Locate the cell with the specified text and output its [X, Y] center coordinate. 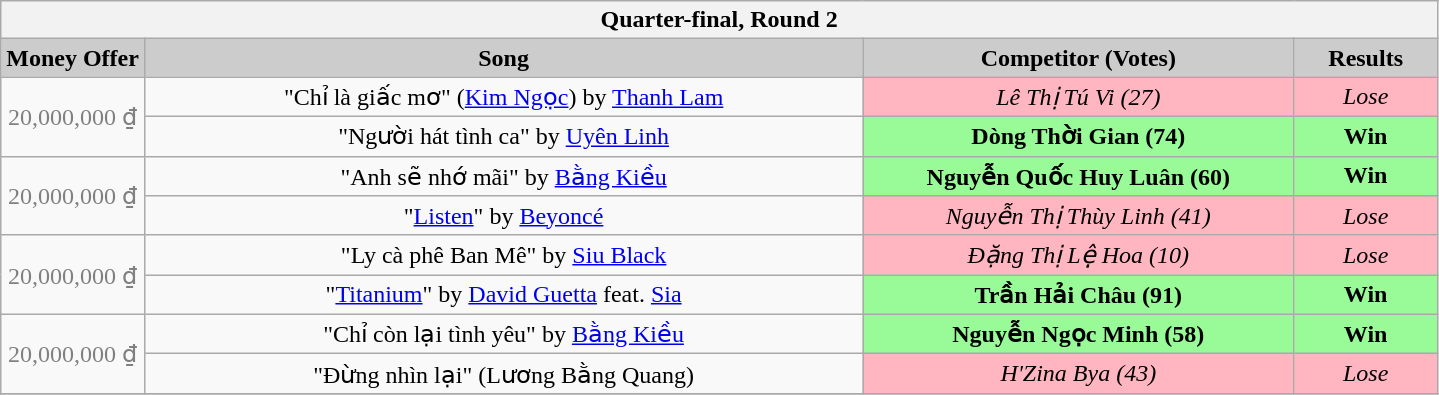
"Anh sẽ nhớ mãi" by Bằng Kiều [503, 176]
"Chỉ còn lại tình yêu" by Bằng Kiều [503, 334]
Nguyễn Quốc Huy Luân (60) [1078, 176]
"Listen" by Beyoncé [503, 216]
Nguyễn Ngọc Minh (58) [1078, 334]
Dòng Thời Gian (74) [1078, 136]
"Người hát tình ca" by Uyên Linh [503, 136]
Competitor (Votes) [1078, 58]
"Chỉ là giấc mơ" (Kim Ngọc) by Thanh Lam [503, 97]
"Titanium" by David Guetta feat. Sia [503, 295]
H'Zina Bya (43) [1078, 374]
Results [1366, 58]
"Ly cà phê Ban Mê" by Siu Black [503, 255]
Song [503, 58]
Đặng Thị Lệ Hoa (10) [1078, 255]
Money Offer [73, 58]
Nguyễn Thị Thùy Linh (41) [1078, 216]
"Đừng nhìn lại" (Lương Bằng Quang) [503, 374]
Lê Thị Tú Vi (27) [1078, 97]
Quarter-final, Round 2 [720, 20]
Trần Hải Châu (91) [1078, 295]
